Find where the given text appears and provide that cell's center as [X, Y] coordinate. 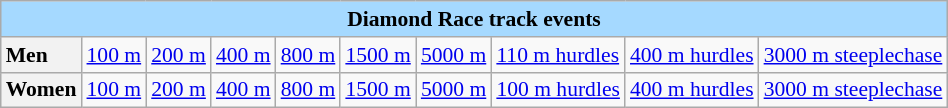
Women [42, 90]
110 m hurdles [558, 55]
Diamond Race track events [474, 19]
Men [42, 55]
100 m hurdles [558, 90]
